Return [X, Y] of the center of cell containing provided text 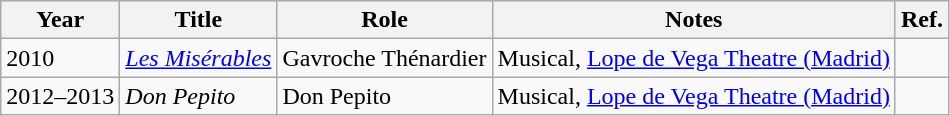
Title [198, 20]
Year [60, 20]
2010 [60, 58]
Les Misérables [198, 58]
Role [384, 20]
Ref. [922, 20]
Gavroche Thénardier [384, 58]
Notes [694, 20]
2012–2013 [60, 96]
